Search for the cell housing the specified text and yield its [X, Y] center coordinate. 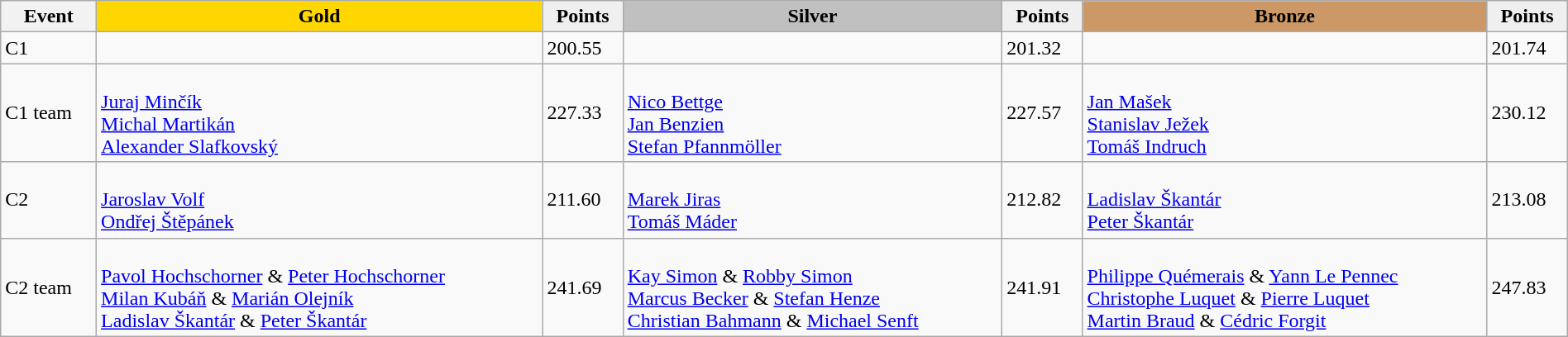
201.74 [1527, 48]
Silver [812, 17]
241.91 [1042, 287]
227.33 [582, 112]
Event [49, 17]
201.32 [1042, 48]
247.83 [1527, 287]
Bronze [1285, 17]
Marek JirasTomáš Máder [812, 200]
Pavol Hochschorner & Peter HochschornerMilan Kubáň & Marián OlejníkLadislav Škantár & Peter Škantár [319, 287]
212.82 [1042, 200]
C1 [49, 48]
C1 team [49, 112]
213.08 [1527, 200]
Philippe Quémerais & Yann Le PennecChristophe Luquet & Pierre LuquetMartin Braud & Cédric Forgit [1285, 287]
Juraj MinčíkMichal MartikánAlexander Slafkovský [319, 112]
241.69 [582, 287]
C2 [49, 200]
C2 team [49, 287]
Gold [319, 17]
211.60 [582, 200]
Ladislav ŠkantárPeter Škantár [1285, 200]
200.55 [582, 48]
227.57 [1042, 112]
Jan MašekStanislav JežekTomáš Indruch [1285, 112]
230.12 [1527, 112]
Kay Simon & Robby SimonMarcus Becker & Stefan HenzeChristian Bahmann & Michael Senft [812, 287]
Jaroslav VolfOndřej Štěpánek [319, 200]
Nico BettgeJan BenzienStefan Pfannmöller [812, 112]
